Identify which cell holds the provided text, then report its [X, Y] central coordinate. 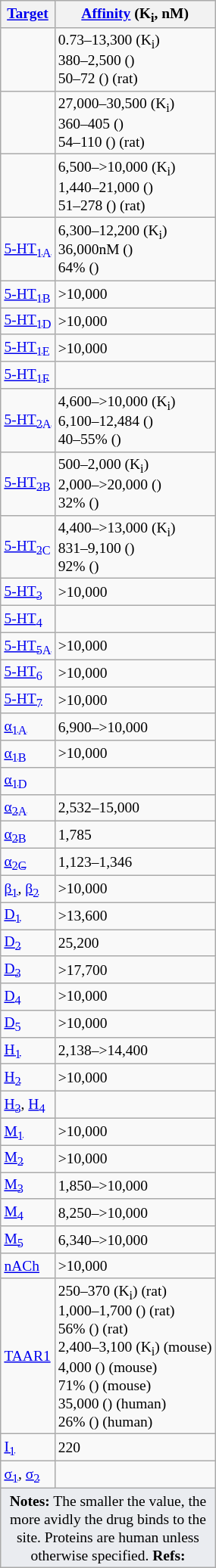
5-HT2A [27, 421]
6,340–>10,000 [135, 1240]
6,900–>10,000 [135, 727]
nACh [27, 1266]
5-HT2C [27, 547]
α1A [27, 727]
5-HT1A [27, 249]
5-HT1E [27, 348]
1,850–>10,000 [135, 1186]
H2 [27, 1078]
5-HT3 [27, 592]
M5 [27, 1240]
5-HT7 [27, 700]
α2C [27, 862]
M4 [27, 1212]
D4 [27, 997]
TAAR1 [27, 1356]
1,123–1,346 [135, 862]
5-HT1F [27, 375]
250–370 (Ki) (rat)1,000–1,700 () (rat)56% () (rat)2,400–3,100 (Ki) (mouse)4,000 () (mouse)71% () (mouse)35,000 () (human)26% () (human) [135, 1356]
Notes: The smaller the value, the more avidly the drug binds to the site. Proteins are human unless otherwise specified. Refs: [108, 1528]
5-HT1D [27, 321]
α2B [27, 835]
5-HT4 [27, 619]
H1 [27, 1051]
500–2,000 (Ki)2,000–>20,000 ()32% () [135, 483]
27,000–30,500 (Ki)360–405 ()54–110 () (rat) [135, 123]
4,400–>13,000 (Ki)831–9,100 ()92% () [135, 547]
α1B [27, 754]
220 [135, 1448]
D2 [27, 943]
Affinity (Ki, nM) [135, 14]
2,532–15,000 [135, 808]
α2A [27, 808]
D5 [27, 1024]
4,600–>10,000 (Ki)6,100–12,484 ()40–55% () [135, 421]
5-HT5A [27, 646]
M2 [27, 1159]
M1 [27, 1132]
I1 [27, 1448]
>17,700 [135, 970]
D3 [27, 970]
8,250–>10,000 [135, 1212]
25,200 [135, 943]
6,500–>10,000 (Ki)1,440–21,000 ()51–278 () (rat) [135, 186]
β1, β2 [27, 889]
1,785 [135, 835]
5-HT2B [27, 483]
M3 [27, 1186]
σ1, σ2 [27, 1475]
0.73–13,300 (Ki)380–2,500 ()50–72 () (rat) [135, 59]
5-HT6 [27, 673]
α1D [27, 781]
2,138–>14,400 [135, 1051]
5-HT1B [27, 294]
H3, H4 [27, 1105]
D1 [27, 916]
>13,600 [135, 916]
6,300–12,200 (Ki)36,000nM ()64% () [135, 249]
Target [27, 14]
